Locate the cell with the specified text and output its [X, Y] center coordinate. 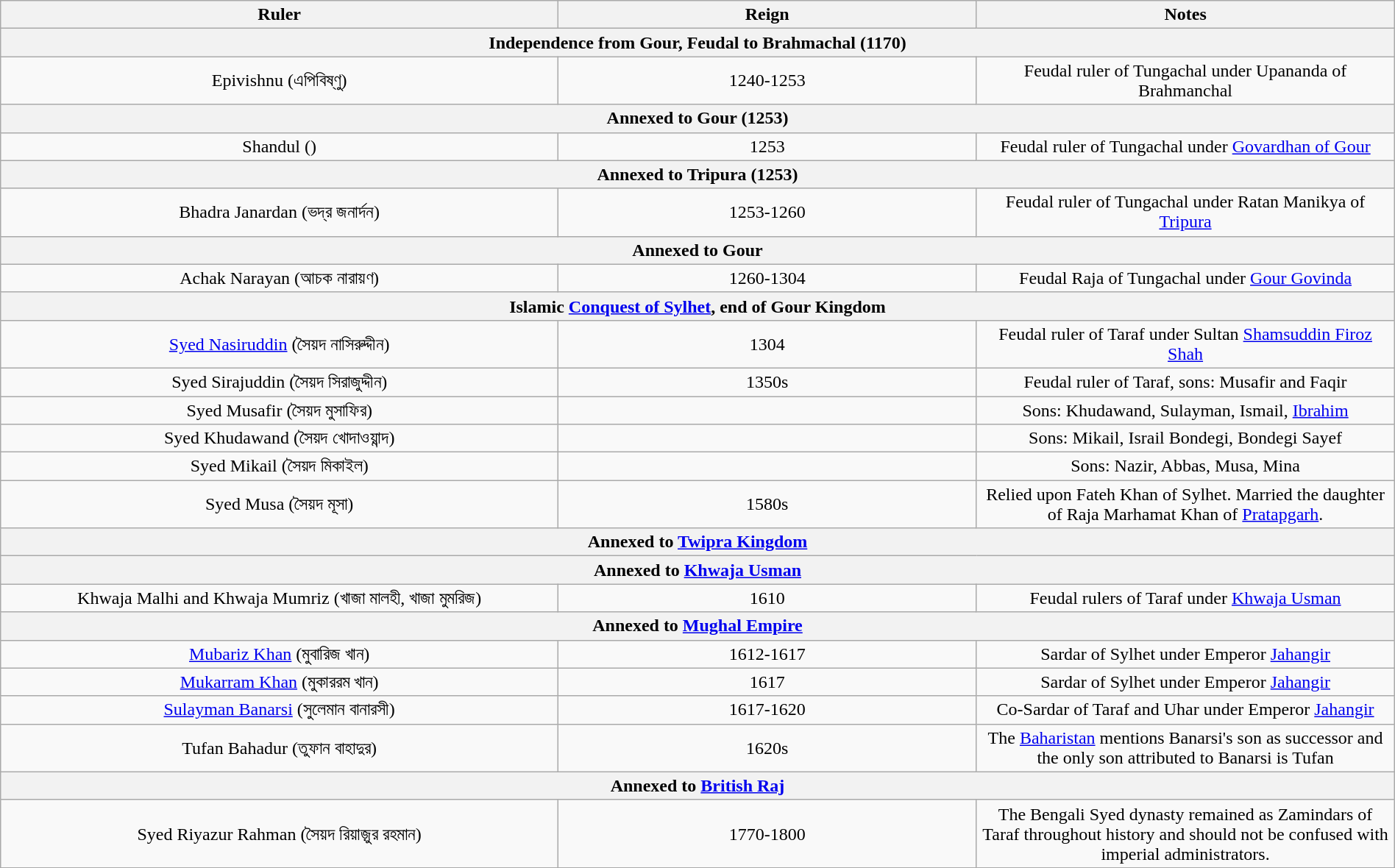
Sons: Khudawand, Sulayman, Ismail, Ibrahim [1185, 410]
Notes [1185, 15]
Feudal ruler of Tungachal under Govardhan of Gour [1185, 146]
1240-1253 [767, 81]
Feudal ruler of Tungachal under Upananda of Brahmanchal [1185, 81]
Reign [767, 15]
1350s [767, 382]
Sulayman Banarsi (সুলেমান বানারসী) [280, 710]
Annexed to Gour (1253) [697, 118]
Annexed to Twipra Kingdom [697, 542]
1253 [767, 146]
Mubariz Khan (মুবারিজ খান) [280, 654]
Feudal ruler of Tungachal under Ratan Manikya of Tripura [1185, 212]
Annexed to British Raj [697, 786]
The Baharistan mentions Banarsi's son as successor and the only son attributed to Banarsi is Tufan [1185, 747]
Independence from Gour, Feudal to Brahmachal (1170) [697, 43]
Co-Sardar of Taraf and Uhar under Emperor Jahangir [1185, 710]
Syed Mikail (সৈয়দ মিকাইল) [280, 466]
1620s [767, 747]
The Bengali Syed dynasty remained as Zamindars of Taraf throughout history and should not be confused with imperial administrators. [1185, 833]
Annexed to Tripura (1253) [697, 174]
1617-1620 [767, 710]
Relied upon Fateh Khan of Sylhet. Married the daughter of Raja Marhamat Khan of Pratapgarh. [1185, 505]
Sons: Nazir, Abbas, Musa, Mina [1185, 466]
Syed Sirajuddin (সৈয়দ সিরাজুদ্দীন) [280, 382]
Feudal Raja of Tungachal under Gour Govinda [1185, 278]
1617 [767, 682]
Sons: Mikail, Israil Bondegi, Bondegi Sayef [1185, 438]
Mukarram Khan (মুকাররম খান) [280, 682]
Feudal ruler of Taraf under Sultan Shamsuddin Firoz Shah [1185, 344]
Achak Narayan (আচক নারায়ণ) [280, 278]
Shandul () [280, 146]
1304 [767, 344]
Khwaja Malhi and Khwaja Mumriz (খাজা মালহী, খাজা মুমরিজ) [280, 598]
Feudal rulers of Taraf under Khwaja Usman [1185, 598]
Syed Musafir (সৈয়দ মুসাফির) [280, 410]
Annexed to Khwaja Usman [697, 570]
Syed Nasiruddin (সৈয়দ নাসিরুদ্দীন) [280, 344]
Islamic Conquest of Sylhet, end of Gour Kingdom [697, 306]
Tufan Bahadur (তুফান বাহাদুর) [280, 747]
Feudal ruler of Taraf, sons: Musafir and Faqir [1185, 382]
1260-1304 [767, 278]
1610 [767, 598]
1580s [767, 505]
Syed Khudawand (সৈয়দ খোদাওয়ান্দ) [280, 438]
Annexed to Gour [697, 250]
Bhadra Janardan (ভদ্র জনার্দন) [280, 212]
Ruler [280, 15]
1770-1800 [767, 833]
Syed Musa (সৈয়দ মূসা) [280, 505]
Syed Riyazur Rahman (সৈয়দ রিয়াজ়ুর রহমান) [280, 833]
1253-1260 [767, 212]
1612-1617 [767, 654]
Epivishnu (এপিবিষ্ণু) [280, 81]
Annexed to Mughal Empire [697, 626]
